Determine the (x, y) coordinate at the center of the cell enclosing the given text.  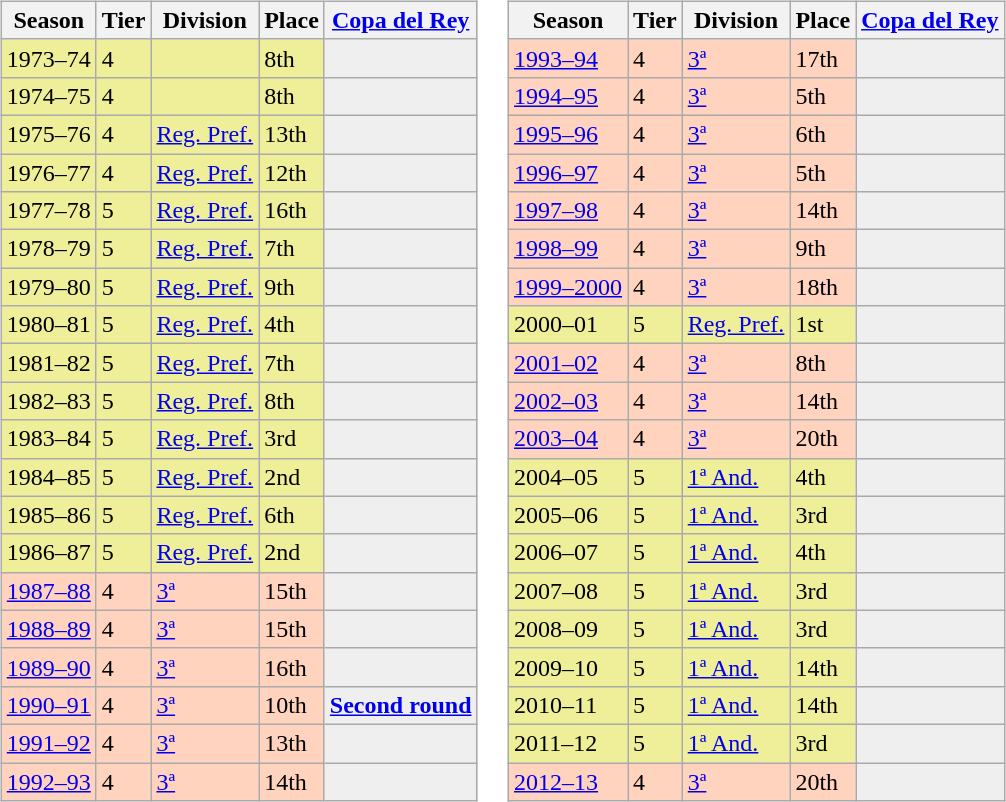
1994–95 (568, 96)
1973–74 (48, 58)
1988–89 (48, 629)
1980–81 (48, 325)
17th (823, 58)
1982–83 (48, 401)
1978–79 (48, 249)
1983–84 (48, 439)
1997–98 (568, 211)
1975–76 (48, 134)
1999–2000 (568, 287)
1976–77 (48, 173)
1992–93 (48, 781)
2003–04 (568, 439)
2004–05 (568, 477)
10th (292, 705)
1991–92 (48, 743)
2011–12 (568, 743)
1985–86 (48, 515)
2001–02 (568, 363)
2012–13 (568, 781)
1990–91 (48, 705)
2009–10 (568, 667)
1974–75 (48, 96)
1987–88 (48, 591)
1993–94 (568, 58)
1998–99 (568, 249)
1984–85 (48, 477)
1989–90 (48, 667)
1st (823, 325)
2002–03 (568, 401)
2007–08 (568, 591)
1981–82 (48, 363)
1996–97 (568, 173)
2000–01 (568, 325)
1977–78 (48, 211)
2006–07 (568, 553)
2008–09 (568, 629)
12th (292, 173)
18th (823, 287)
1995–96 (568, 134)
1979–80 (48, 287)
2010–11 (568, 705)
Second round (400, 705)
2005–06 (568, 515)
1986–87 (48, 553)
